Search for the cell housing the specified text and yield its (x, y) center coordinate. 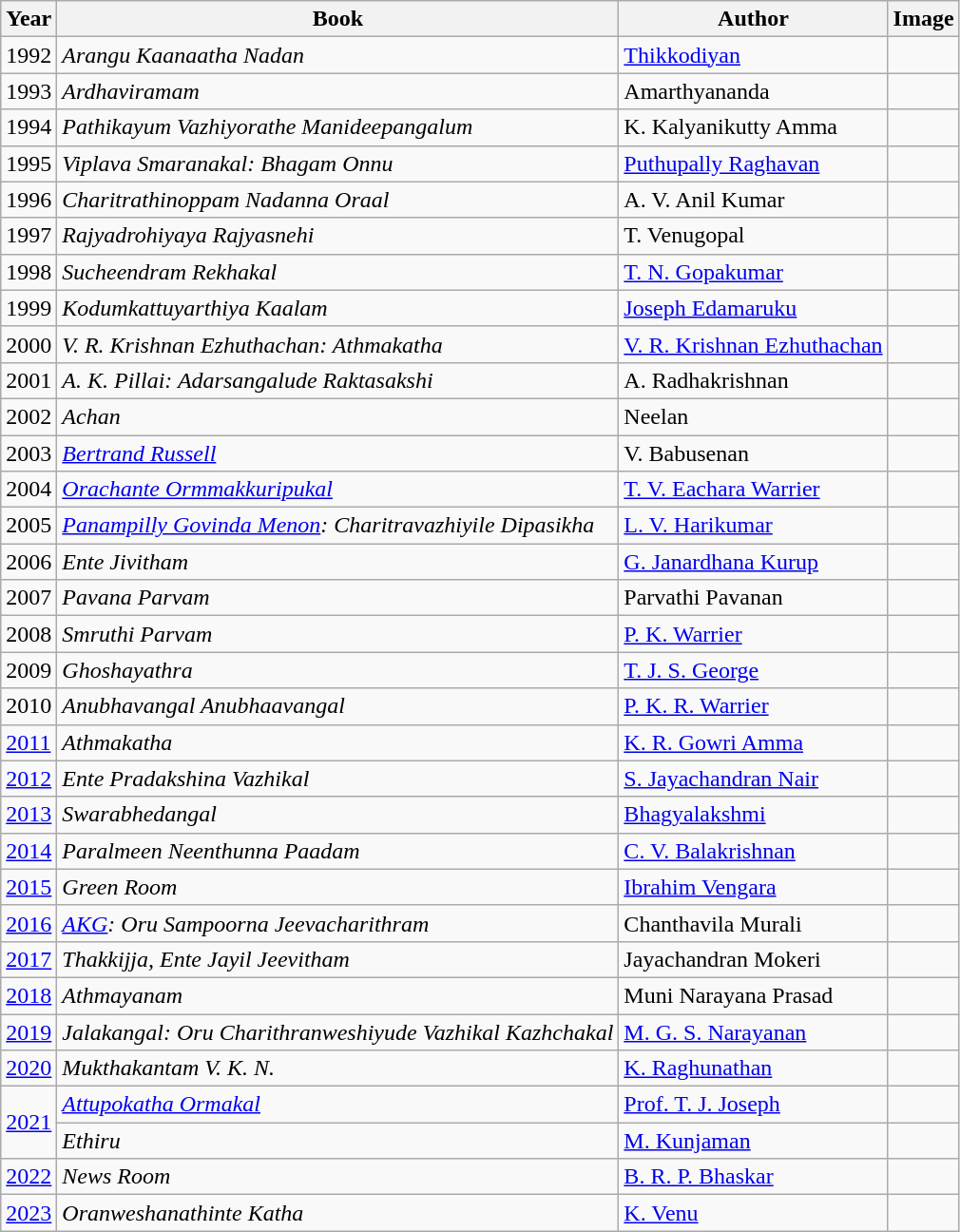
Green Room (338, 887)
2009 (29, 670)
Anubhavangal Anubhaavangal (338, 706)
Pathikayum Vazhiyorathe Manideepangalum (338, 127)
Oranweshanathinte Katha (338, 1213)
Bhagyalakshmi (753, 815)
1992 (29, 55)
T. N. Gopakumar (753, 272)
Panampilly Govinda Menon: Charitravazhiyile Dipasikha (338, 526)
2018 (29, 995)
2001 (29, 380)
AKG: Oru Sampoorna Jeevacharithram (338, 923)
Charitrathinoppam Nadanna Oraal (338, 200)
Kodumkattuyarthiya Kaalam (338, 308)
V. R. Krishnan Ezhuthachan: Athmakatha (338, 344)
Mukthakantam V. K. N. (338, 1068)
Ethiru (338, 1141)
1997 (29, 236)
L. V. Harikumar (753, 526)
A. Radhakrishnan (753, 380)
Amarthyananda (753, 91)
T. J. S. George (753, 670)
Ente Pradakshina Vazhikal (338, 779)
Jayachandran Mokeri (753, 959)
Year (29, 19)
S. Jayachandran Nair (753, 779)
Athmakatha (338, 742)
Image (924, 19)
Bertrand Russell (338, 453)
Viplava Smaranakal: Bhagam Onnu (338, 164)
Attupokatha Ormakal (338, 1105)
V. Babusenan (753, 453)
K. R. Gowri Amma (753, 742)
Muni Narayana Prasad (753, 995)
2004 (29, 490)
T. V. Eachara Warrier (753, 490)
Chanthavila Murali (753, 923)
2017 (29, 959)
1999 (29, 308)
V. R. Krishnan Ezhuthachan (753, 344)
1998 (29, 272)
M. Kunjaman (753, 1141)
K. Kalyanikutty Amma (753, 127)
Rajyadrohiyaya Rajyasnehi (338, 236)
C. V. Balakrishnan (753, 851)
M. G. S. Narayanan (753, 1031)
2008 (29, 634)
Prof. T. J. Joseph (753, 1105)
Neelan (753, 416)
Ente Jivitham (338, 562)
1995 (29, 164)
K. Venu (753, 1213)
Smruthi Parvam (338, 634)
2020 (29, 1068)
2013 (29, 815)
2002 (29, 416)
2022 (29, 1177)
P. K. R. Warrier (753, 706)
Sucheendram Rekhakal (338, 272)
Puthupally Raghavan (753, 164)
2003 (29, 453)
Athmayanam (338, 995)
Swarabhedangal (338, 815)
G. Janardhana Kurup (753, 562)
Thakkijja, Ente Jayil Jeevitham (338, 959)
1994 (29, 127)
P. K. Warrier (753, 634)
Achan (338, 416)
T. Venugopal (753, 236)
2010 (29, 706)
2012 (29, 779)
2019 (29, 1031)
Ibrahim Vengara (753, 887)
Ardhaviramam (338, 91)
2000 (29, 344)
Orachante Ormmakkuripukal (338, 490)
Book (338, 19)
2006 (29, 562)
2014 (29, 851)
A. K. Pillai: Adarsangalude Raktasakshi (338, 380)
Pavana Parvam (338, 598)
Paralmeen Neenthunna Paadam (338, 851)
Thikkodiyan (753, 55)
Ghoshayathra (338, 670)
Joseph Edamaruku (753, 308)
1993 (29, 91)
1996 (29, 200)
2016 (29, 923)
2023 (29, 1213)
Parvathi Pavanan (753, 598)
Jalakangal: Oru Charithranweshiyude Vazhikal Kazhchakal (338, 1031)
2021 (29, 1123)
Arangu Kaanaatha Nadan (338, 55)
A. V. Anil Kumar (753, 200)
2011 (29, 742)
K. Raghunathan (753, 1068)
2005 (29, 526)
B. R. P. Bhaskar (753, 1177)
2015 (29, 887)
Author (753, 19)
2007 (29, 598)
News Room (338, 1177)
